Identify which cell holds the provided text, then report its [X, Y] central coordinate. 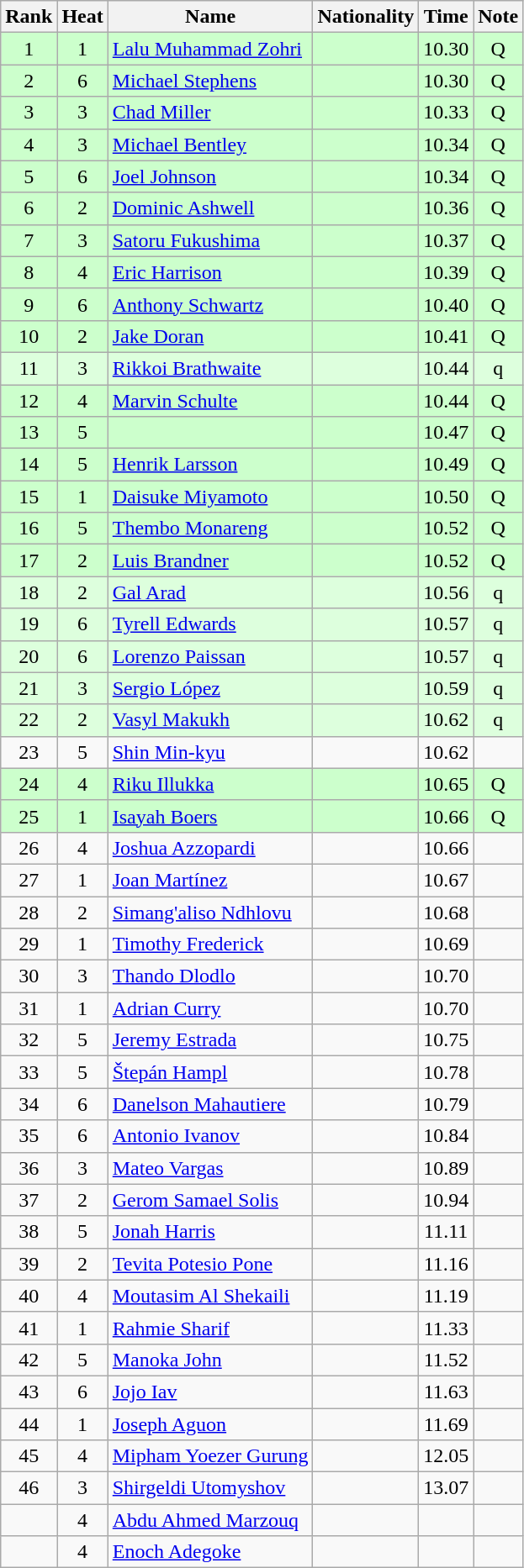
Joan Martínez [210, 880]
10.65 [446, 784]
Tevita Potesio Pone [210, 1264]
Satoru Fukushima [210, 240]
10.36 [446, 208]
11.19 [446, 1296]
11.11 [446, 1232]
Jake Doran [210, 336]
10.41 [446, 336]
8 [29, 272]
Mipham Yoezer Gurung [210, 1456]
Lorenzo Paissan [210, 656]
Thembo Monareng [210, 529]
21 [29, 688]
44 [29, 1424]
37 [29, 1200]
32 [29, 1040]
13 [29, 433]
30 [29, 976]
10.49 [446, 465]
Henrik Larsson [210, 465]
22 [29, 720]
10.78 [446, 1072]
Luis Brandner [210, 560]
39 [29, 1264]
Jojo Iav [210, 1392]
19 [29, 624]
Michael Stephens [210, 81]
Gerom Samael Solis [210, 1200]
Joseph Aguon [210, 1424]
Simang'aliso Ndhlovu [210, 912]
26 [29, 848]
10.47 [446, 433]
Time [446, 17]
7 [29, 240]
Joshua Azzopardi [210, 848]
Enoch Adegoke [210, 1552]
Mateo Vargas [210, 1168]
10.84 [446, 1136]
11.69 [446, 1424]
13.07 [446, 1488]
11.16 [446, 1264]
38 [29, 1232]
11.33 [446, 1328]
43 [29, 1392]
10.79 [446, 1104]
Dominic Ashwell [210, 208]
29 [29, 944]
Heat [82, 17]
31 [29, 1008]
10.33 [446, 113]
Sergio López [210, 688]
Anthony Schwartz [210, 304]
14 [29, 465]
23 [29, 752]
Shin Min-kyu [210, 752]
10.37 [446, 240]
41 [29, 1328]
Eric Harrison [210, 272]
Štepán Hampl [210, 1072]
Chad Miller [210, 113]
Michael Bentley [210, 145]
Rahmie Sharif [210, 1328]
Shirgeldi Utomyshov [210, 1488]
Nationality [366, 17]
34 [29, 1104]
15 [29, 497]
Joel Johnson [210, 176]
17 [29, 560]
20 [29, 656]
36 [29, 1168]
10.59 [446, 688]
Manoka John [210, 1360]
Note [498, 17]
10.50 [446, 497]
Rikkoi Brathwaite [210, 368]
18 [29, 592]
Isayah Boers [210, 816]
Marvin Schulte [210, 401]
35 [29, 1136]
25 [29, 816]
Gal Arad [210, 592]
12 [29, 401]
42 [29, 1360]
10.56 [446, 592]
10.75 [446, 1040]
11.52 [446, 1360]
10 [29, 336]
Tyrell Edwards [210, 624]
Antonio Ivanov [210, 1136]
46 [29, 1488]
24 [29, 784]
Timothy Frederick [210, 944]
40 [29, 1296]
12.05 [446, 1456]
Thando Dlodlo [210, 976]
11 [29, 368]
Riku Illukka [210, 784]
Daisuke Miyamoto [210, 497]
Adrian Curry [210, 1008]
11.63 [446, 1392]
Danelson Mahautiere [210, 1104]
27 [29, 880]
Name [210, 17]
Lalu Muhammad Zohri [210, 49]
33 [29, 1072]
Moutasim Al Shekaili [210, 1296]
Jeremy Estrada [210, 1040]
10.89 [446, 1168]
10.67 [446, 880]
16 [29, 529]
10.94 [446, 1200]
Abdu Ahmed Marzouq [210, 1520]
10.40 [446, 304]
9 [29, 304]
Rank [29, 17]
28 [29, 912]
10.39 [446, 272]
Vasyl Makukh [210, 720]
45 [29, 1456]
Jonah Harris [210, 1232]
10.69 [446, 944]
10.68 [446, 912]
